Extract the [X, Y] coordinate from the center of the cell holding the provided text.  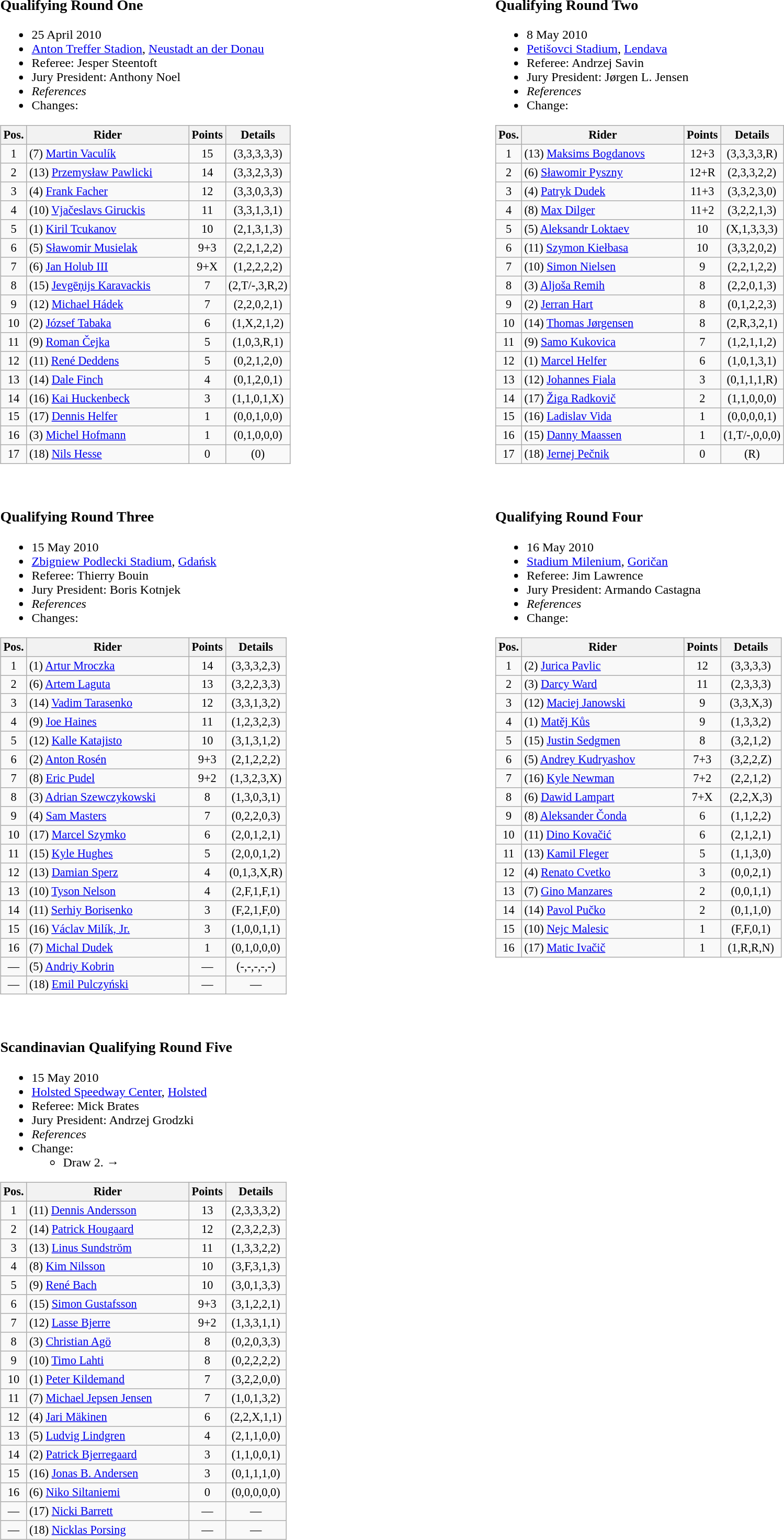
(0,0,0,0,1) [752, 417]
(1) Peter Kildemand [108, 1379]
(2) József Tabaka [108, 323]
(2) Jurica Pavlic [603, 666]
(6) Jan Holub III [108, 267]
(6) Dawid Lampart [603, 797]
(3,3,3,3,3) [258, 154]
(1,T/-,0,0,0) [752, 436]
(1,0,1,3,2) [256, 1398]
(15) Simon Gustafsson [108, 1304]
(17) Marcel Szymko [108, 835]
(12) Kalle Katajisto [108, 741]
(1,3,3,1,1) [256, 1323]
(3,3,X,3) [751, 703]
(5) Ludvig Lindgren [108, 1436]
(8) Aleksander Čonda [603, 816]
(13) Damian Sperz [108, 873]
(3,2,2,3,3) [256, 684]
(10) Vjačeslavs Giruckis [108, 210]
(0,2,2,0,3) [256, 816]
(2,T/-,3,R,2) [258, 286]
(18) Nils Hesse [108, 455]
(4) Jari Mäkinen [108, 1417]
(12) Maciej Janowski [603, 703]
(2) Patrick Bjerregaard [108, 1455]
11+2 [702, 210]
(10) Nejc Malesic [603, 928]
(5) Aleksandr Loktaev [603, 229]
(1,3,0,3,1) [256, 797]
(11) Serhiy Borisenko [108, 910]
(5) Andriy Kobrin [108, 966]
(1,1,0,1,X) [258, 398]
(18) Jernej Pečnik [603, 455]
(0,1,2,0,1) [258, 379]
(11) Dino Kovačić [603, 835]
(8) Max Dilger [603, 210]
(0,0,2,1) [751, 873]
(17) Dennis Helfer [108, 417]
(3,1,2,2,1) [256, 1304]
(2,1,2,1) [751, 835]
(15) Jevgēņijs Karavackis [108, 286]
(15) Danny Maassen [603, 436]
(2,3,3,3,2) [256, 1210]
(2) Anton Rosén [108, 760]
(3,3,0,3,3) [258, 191]
(4) Frank Facher [108, 191]
(3,3,3,3) [751, 666]
(3,F,3,1,3) [256, 1267]
(7) Gino Manzares [603, 891]
(1,1,0,0,1) [256, 1455]
(3,2,2,0,0) [256, 1379]
(3,2,2,1,3) [752, 210]
(8) Eric Pudel [108, 778]
(14) Patrick Hougaard [108, 1229]
(3,2,1,2) [751, 741]
(2,2,X,1,1) [256, 1417]
(11) René Deddens [108, 360]
(12) Lasse Bjerre [108, 1323]
(1,1,2,2) [751, 816]
(1) Kiril Tcukanov [108, 229]
(1) Matěj Kůs [603, 722]
(9) René Bach [108, 1285]
(2,0,0,1,2) [256, 854]
(2,2,0,2,1) [258, 304]
7+3 [702, 760]
(0,1,3,X,R) [256, 873]
(12) Michael Hádek [108, 304]
(14) Vadim Tarasenko [108, 703]
(11) Szymon Kiełbasa [603, 248]
(12) Johannes Fiala [603, 379]
(3) Christian Agö [108, 1342]
(3,0,1,3,3) [256, 1285]
(F,F,0,1) [751, 928]
(7) Martin Vaculík [108, 154]
(1,0,3,R,1) [258, 342]
(0,0,1,0,0) [258, 417]
(0,1,2,2,3) [752, 304]
(2,3,2,2,3) [256, 1229]
(0,1,1,1,0) [256, 1473]
(3,3,2,3,3) [258, 173]
(9) Samo Kukovica [603, 342]
(2,2,0,1,3) [752, 286]
(15) Justin Sedgmen [603, 741]
12+R [702, 173]
(1,3,3,2) [751, 722]
(13) Maksims Bogdanovs [603, 154]
(0) [258, 455]
(16) Ladislav Vida [603, 417]
(0,1,1,1,R) [752, 379]
(2,3,3,3) [751, 684]
(F,2,1,F,0) [256, 910]
(15) Kyle Hughes [108, 854]
11+3 [702, 191]
(18) Emil Pulczyński [108, 985]
(2,1,3,1,3) [258, 229]
(13) Linus Sundström [108, 1248]
7+2 [702, 778]
(2,2,X,3) [751, 797]
(1,0,1,3,1) [752, 360]
(0,0,1,1) [751, 891]
(10) Simon Nielsen [603, 267]
(2) Jerran Hart [603, 304]
(1,1,3,0) [751, 854]
12+3 [702, 154]
(17) Nicki Barrett [108, 1511]
(3) Aljoša Remih [603, 286]
(13) Kamil Fleger [603, 854]
(2,F,1,F,1) [256, 891]
(2,0,1,2,1) [256, 835]
(16) Jonas B. Andersen [108, 1473]
(10) Timo Lahti [108, 1361]
(17) Matic Ivačič [603, 947]
(6) Artem Laguta [108, 684]
(13) Przemysław Pawlicki [108, 173]
(3,3,2,0,2) [752, 248]
(3,3,3,2,3) [256, 666]
(14) Pavol Pučko [603, 910]
(6) Niko Siltaniemi [108, 1492]
(2,2,1,2) [751, 778]
(16) Kyle Newman [603, 778]
(0,2,0,3,3) [256, 1342]
(17) Žiga Radkovič [603, 398]
(1,2,1,1,2) [752, 342]
(3,3,2,3,0) [752, 191]
(3,1,3,1,2) [256, 741]
(1,2,2,2,2) [258, 267]
(1,1,0,0,0) [752, 398]
(3) Adrian Szewczykowski [108, 797]
(7) Michal Dudek [108, 947]
(-,-,-,-,-) [256, 966]
(0,2,1,2,0) [258, 360]
(1,3,3,2,2) [256, 1248]
(14) Thomas Jørgensen [603, 323]
(3,3,1,3,2) [256, 703]
(14) Dale Finch [108, 379]
(9) Joe Haines [108, 722]
(2,1,1,0,0) [256, 1436]
(1,2,3,2,3) [256, 722]
(1) Artur Mroczka [108, 666]
7+X [702, 797]
(8) Kim Nilsson [108, 1267]
(9) Roman Čejka [108, 342]
(0,0,0,0,0) [256, 1492]
(4) Patryk Dudek [603, 191]
(18) Nicklas Porsing [108, 1530]
(3,2,2,Z) [751, 760]
(1) Marcel Helfer [603, 360]
(2,R,3,2,1) [752, 323]
(4) Sam Masters [108, 816]
(3,3,3,3,R) [752, 154]
(1,3,2,3,X) [256, 778]
(2,1,2,2,2) [256, 760]
(0,2,2,2,2) [256, 1361]
(5) Sławomir Musielak [108, 248]
(X,1,3,3,3) [752, 229]
(10) Tyson Nelson [108, 891]
(4) Renato Cvetko [603, 873]
(2,3,3,2,2) [752, 173]
(1,R,R,N) [751, 947]
(16) Václav Milík, Jr. [108, 928]
(3) Darcy Ward [603, 684]
(6) Sławomir Pyszny [603, 173]
(1,0,0,1,1) [256, 928]
(3) Michel Hofmann [108, 436]
9+X [207, 267]
(3,3,1,3,1) [258, 210]
(16) Kai Huckenbeck [108, 398]
(0,1,1,0) [751, 910]
(R) [752, 455]
(7) Michael Jepsen Jensen [108, 1398]
(1,X,2,1,2) [258, 323]
(5) Andrey Kudryashov [603, 760]
(11) Dennis Andersson [108, 1210]
